Output the (x, y) coordinate of the center of the cell containing the given text.  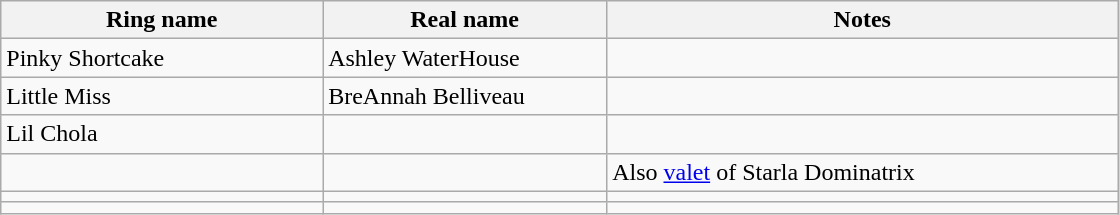
Ring name (162, 20)
Ashley WaterHouse (465, 58)
Also valet of Starla Dominatrix (862, 172)
Real name (465, 20)
Little Miss (162, 96)
Lil Chola (162, 134)
Notes (862, 20)
BreAnnah Belliveau (465, 96)
Pinky Shortcake (162, 58)
